Return [X, Y] of the center of cell containing provided text 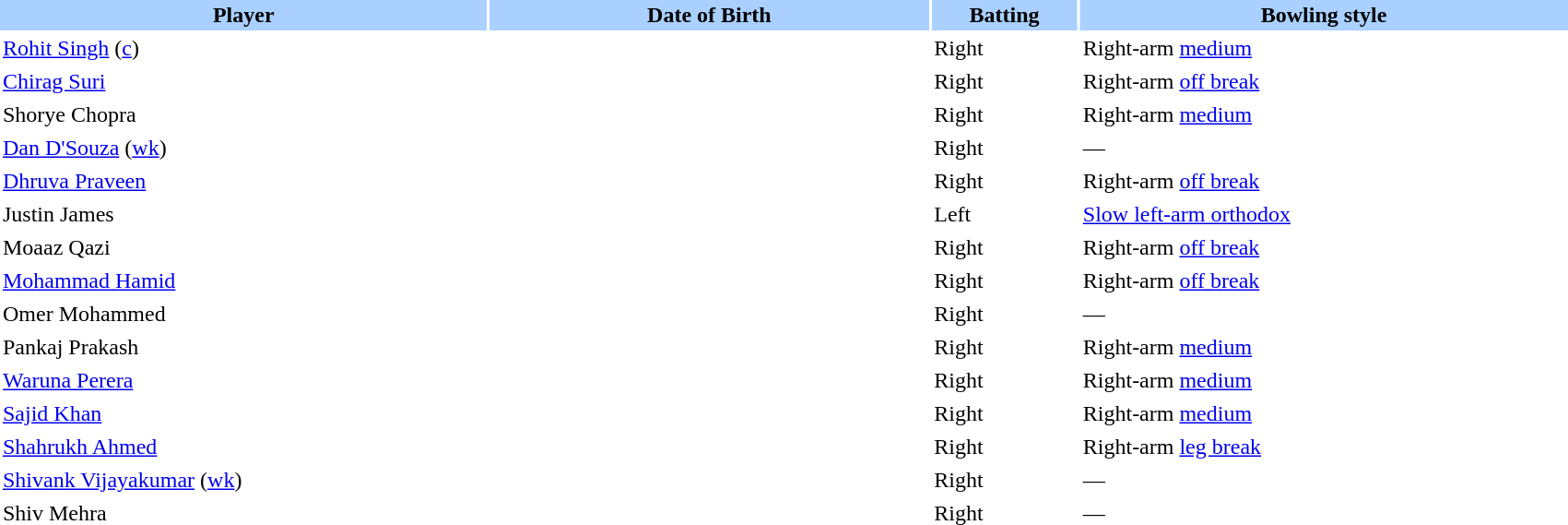
Player [243, 15]
Date of Birth [710, 15]
Right-arm leg break [1324, 447]
Dhruva Praveen [243, 181]
Batting [1005, 15]
Justin James [243, 214]
Shivank Vijayakumar (wk) [243, 480]
Slow left-arm orthodox [1324, 214]
Left [1005, 214]
Shorye Chopra [243, 114]
Chirag Suri [243, 81]
Shahrukh Ahmed [243, 447]
Moaaz Qazi [243, 247]
Bowling style [1324, 15]
Dan D'Souza (wk) [243, 148]
Pankaj Prakash [243, 347]
Rohit Singh (c) [243, 48]
Omer Mohammed [243, 314]
Sajid Khan [243, 413]
Mohammad Hamid [243, 280]
Waruna Perera [243, 380]
